Capture the cell that displays the provided text and extract its (x, y) central coordinate. 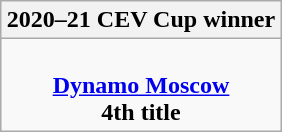
2020–21 CEV Cup winner (140, 20)
Dynamo Moscow 4th title (140, 85)
